Return [X, Y] of the center of cell containing provided text 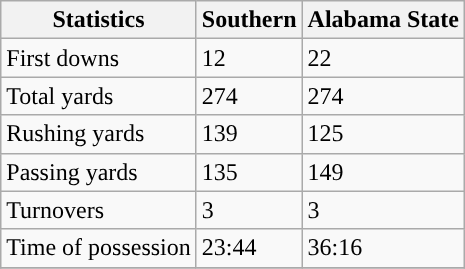
First downs [99, 58]
139 [249, 134]
Time of possession [99, 248]
12 [249, 58]
Passing yards [99, 172]
125 [383, 134]
Total yards [99, 96]
22 [383, 58]
Statistics [99, 20]
149 [383, 172]
Rushing yards [99, 134]
Alabama State [383, 20]
36:16 [383, 248]
23:44 [249, 248]
Turnovers [99, 210]
Southern [249, 20]
135 [249, 172]
